Output the (X, Y) coordinate of the center of the cell containing the given text.  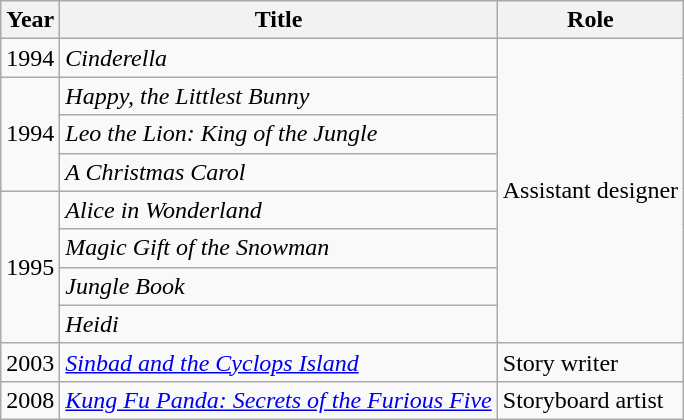
Storyboard artist (590, 400)
Kung Fu Panda: Secrets of the Furious Five (278, 400)
Assistant designer (590, 191)
Title (278, 20)
Sinbad and the Cyclops Island (278, 362)
Cinderella (278, 58)
A Christmas Carol (278, 172)
Happy, the Littlest Bunny (278, 96)
Year (30, 20)
Story writer (590, 362)
Alice in Wonderland (278, 210)
Jungle Book (278, 286)
Role (590, 20)
Heidi (278, 324)
1995 (30, 267)
2008 (30, 400)
2003 (30, 362)
Leo the Lion: King of the Jungle (278, 134)
Magic Gift of the Snowman (278, 248)
